Extract the (x, y) coordinate from the center of the cell holding the provided text.  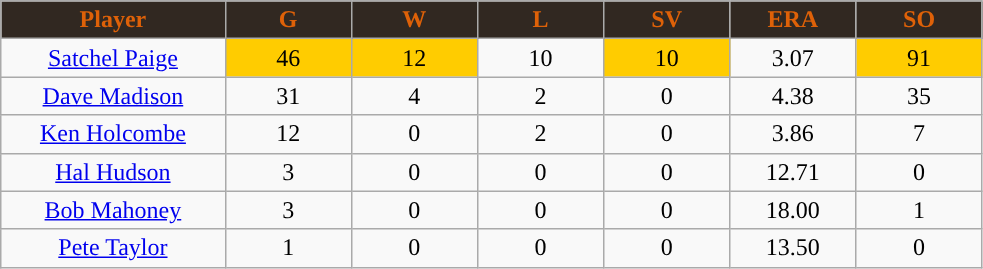
13.50 (793, 248)
G (288, 20)
91 (919, 58)
L (540, 20)
SO (919, 20)
Hal Hudson (113, 172)
35 (919, 96)
12.71 (793, 172)
4.38 (793, 96)
18.00 (793, 210)
3.07 (793, 58)
7 (919, 134)
Player (113, 20)
SV (667, 20)
4 (414, 96)
46 (288, 58)
31 (288, 96)
Ken Holcombe (113, 134)
Dave Madison (113, 96)
Bob Mahoney (113, 210)
ERA (793, 20)
W (414, 20)
Pete Taylor (113, 248)
3.86 (793, 134)
Satchel Paige (113, 58)
